Scan for the cell matching the given text and deliver its [X, Y] coordinate at center. 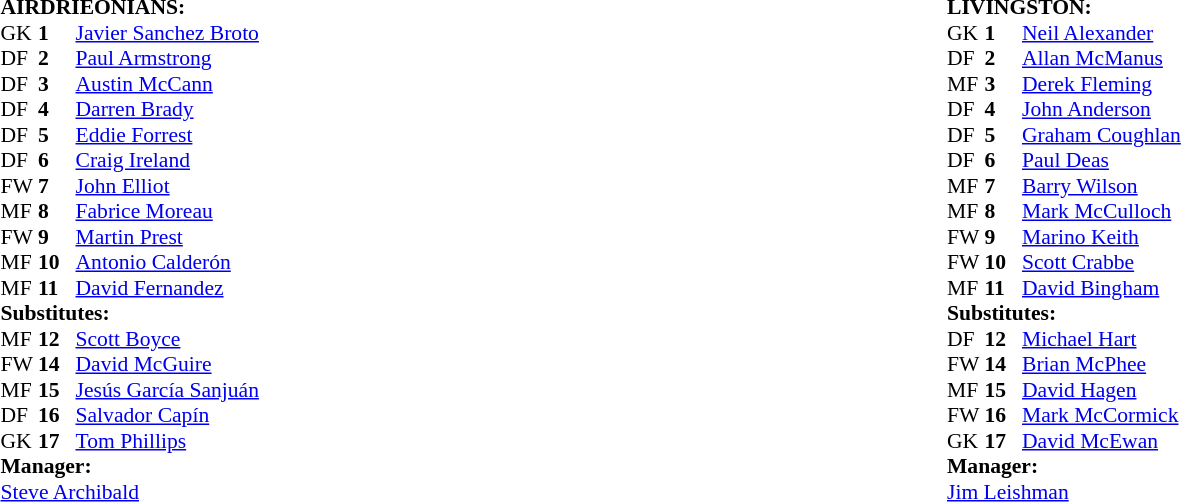
David McGuire [168, 365]
Brian McPhee [1102, 365]
Allan McManus [1102, 59]
David Hagen [1102, 390]
Neil Alexander [1102, 33]
Fabrice Moreau [168, 211]
Jesús García Sanjuán [168, 390]
Barry Wilson [1102, 186]
David McEwan [1102, 441]
John Anderson [1102, 109]
Javier Sanchez Broto [168, 33]
David Fernandez [168, 288]
Paul Deas [1102, 161]
Paul Armstrong [168, 59]
Mark McCulloch [1102, 211]
John Elliot [168, 186]
Mark McCormick [1102, 415]
Graham Coughlan [1102, 135]
Scott Boyce [168, 339]
Derek Fleming [1102, 84]
Austin McCann [168, 84]
Tom Phillips [168, 441]
Marino Keith [1102, 237]
Eddie Forrest [168, 135]
Martin Prest [168, 237]
Craig Ireland [168, 161]
Antonio Calderón [168, 263]
Salvador Capín [168, 415]
Michael Hart [1102, 339]
Scott Crabbe [1102, 263]
David Bingham [1102, 288]
Darren Brady [168, 109]
